Provide the [X, Y] coordinate of the cell's center where the given text is located.  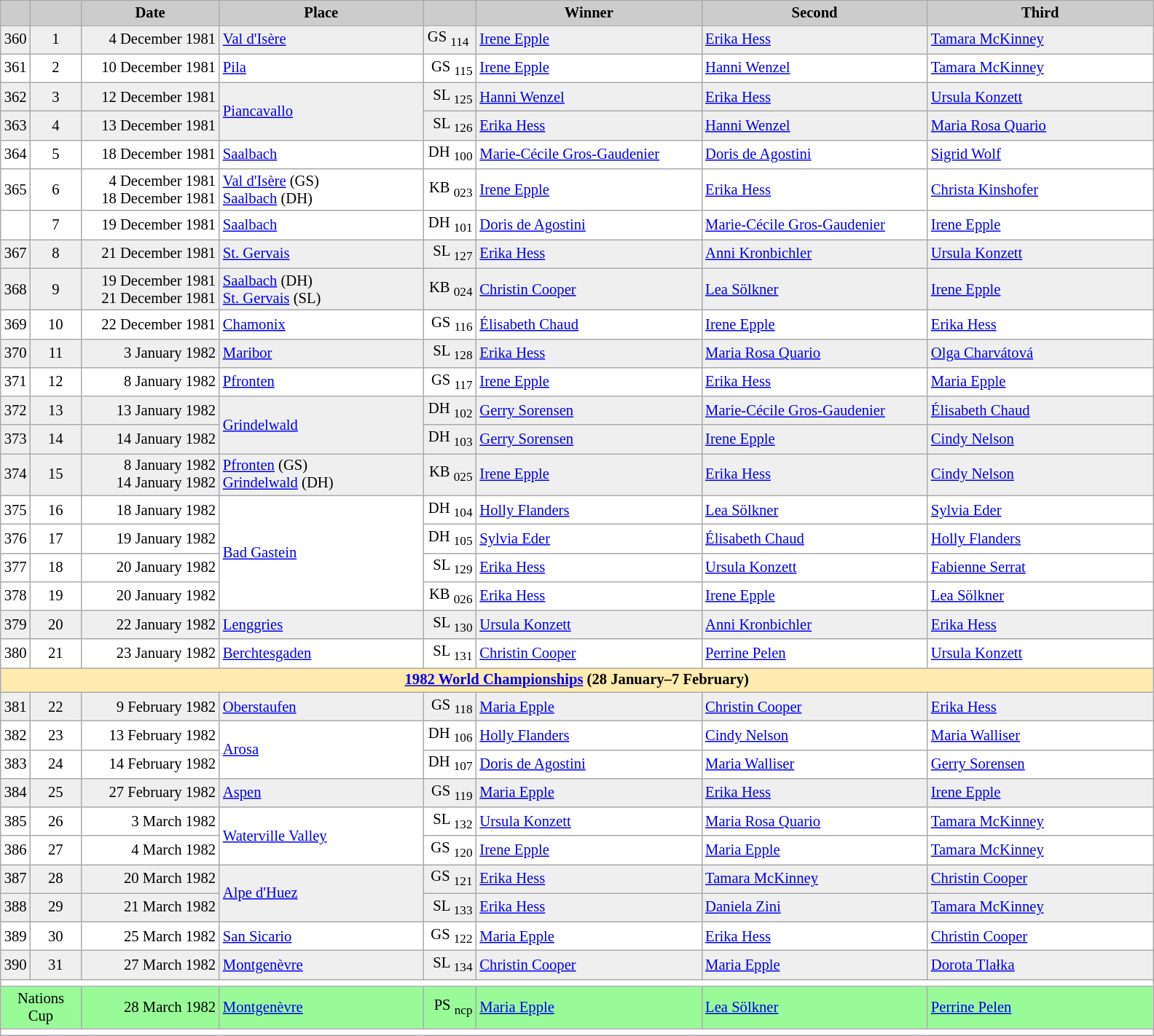
SL 132 [450, 822]
363 [16, 125]
27 [55, 849]
19 [55, 596]
390 [16, 965]
GS 120 [450, 849]
Val d'Isère [321, 39]
370 [16, 353]
30 [55, 935]
SL 125 [450, 96]
8 January 1982 [150, 382]
Pfronten [321, 382]
360 [16, 39]
27 March 1982 [150, 965]
22 December 1981 [150, 323]
KB 023 [450, 189]
13 January 1982 [150, 411]
23 January 1982 [150, 653]
SL 131 [450, 653]
19 January 1982 [150, 538]
KB 025 [450, 474]
373 [16, 439]
367 [16, 254]
Grindelwald [321, 425]
SL 130 [450, 625]
Alpe d'Huez [321, 893]
383 [16, 764]
14 February 1982 [150, 764]
388 [16, 908]
378 [16, 596]
18 December 1981 [150, 154]
13 [55, 411]
SL 134 [450, 965]
17 [55, 538]
DH 107 [450, 764]
SL 127 [450, 254]
372 [16, 411]
Maribor [321, 353]
22 January 1982 [150, 625]
Date [150, 12]
GS 114 [450, 39]
19 December 1981 [150, 224]
4 March 1982 [150, 849]
Bad Gastein [321, 553]
Pfronten (GS) Grindelwald (DH) [321, 474]
14 January 1982 [150, 439]
3 [55, 96]
Saalbach (DH) St. Gervais (SL) [321, 289]
1 [55, 39]
385 [16, 822]
25 [55, 793]
Christa Kinshofer [1040, 189]
Pila [321, 68]
Place [321, 12]
362 [16, 96]
Nations Cup [41, 1008]
21 [55, 653]
21 December 1981 [150, 254]
20 [55, 625]
KB 024 [450, 289]
8 [55, 254]
DH 105 [450, 538]
15 [55, 474]
374 [16, 474]
1982 World Championships (28 January–7 February) [577, 680]
Val d'Isère (GS) Saalbach (DH) [321, 189]
381 [16, 707]
9 [55, 289]
Berchtesgaden [321, 653]
GS 121 [450, 879]
3 March 1982 [150, 822]
Aspen [321, 793]
Third [1040, 12]
22 [55, 707]
DH 100 [450, 154]
9 February 1982 [150, 707]
386 [16, 849]
DH 104 [450, 510]
SL 133 [450, 908]
18 [55, 567]
28 [55, 879]
Chamonix [321, 323]
20 March 1982 [150, 879]
31 [55, 965]
2 [55, 68]
369 [16, 323]
Olga Charvátová [1040, 353]
379 [16, 625]
Lenggries [321, 625]
25 March 1982 [150, 935]
San Sicario [321, 935]
12 December 1981 [150, 96]
11 [55, 353]
4 December 1981 [150, 39]
6 [55, 189]
389 [16, 935]
PS ncp [450, 1008]
4 [55, 125]
8 January 198214 January 1982 [150, 474]
371 [16, 382]
St. Gervais [321, 254]
21 March 1982 [150, 908]
5 [55, 154]
GS 117 [450, 382]
16 [55, 510]
SL 126 [450, 125]
SL 128 [450, 353]
13 December 1981 [150, 125]
GS 118 [450, 707]
DH 101 [450, 224]
19 December 198121 December 1981 [150, 289]
3 January 1982 [150, 353]
Winner [589, 12]
KB 026 [450, 596]
10 December 1981 [150, 68]
7 [55, 224]
18 January 1982 [150, 510]
DH 102 [450, 411]
SL 129 [450, 567]
23 [55, 734]
376 [16, 538]
4 December 198118 December 1981 [150, 189]
Waterville Valley [321, 836]
Sigrid Wolf [1040, 154]
380 [16, 653]
GS 115 [450, 68]
375 [16, 510]
Daniela Zini [815, 908]
Second [815, 12]
382 [16, 734]
387 [16, 879]
368 [16, 289]
10 [55, 323]
29 [55, 908]
377 [16, 567]
Fabienne Serrat [1040, 567]
12 [55, 382]
365 [16, 189]
364 [16, 154]
28 March 1982 [150, 1008]
24 [55, 764]
Piancavallo [321, 111]
Arosa [321, 749]
DH 103 [450, 439]
26 [55, 822]
Dorota Tlałka [1040, 965]
361 [16, 68]
Oberstaufen [321, 707]
13 February 1982 [150, 734]
GS 122 [450, 935]
GS 116 [450, 323]
384 [16, 793]
14 [55, 439]
GS 119 [450, 793]
27 February 1982 [150, 793]
DH 106 [450, 734]
